From the cell containing the given text, extract its center point as (x, y) coordinate. 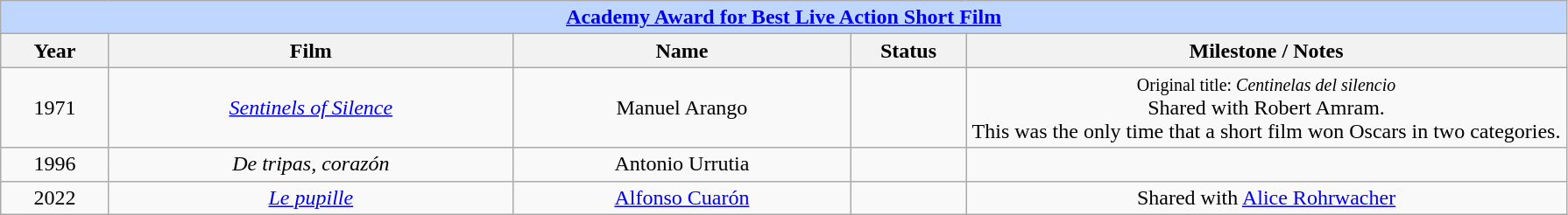
Year (55, 51)
1971 (55, 107)
Name (682, 51)
Antonio Urrutia (682, 164)
Le pupille (310, 198)
1996 (55, 164)
Milestone / Notes (1266, 51)
Shared with Alice Rohrwacher (1266, 198)
Alfonso Cuarón (682, 198)
Academy Award for Best Live Action Short Film (784, 17)
Manuel Arango (682, 107)
Sentinels of Silence (310, 107)
Original title: Centinelas del silencioShared with Robert Amram.This was the only time that a short film won Oscars in two categories. (1266, 107)
De tripas, corazón (310, 164)
Status (908, 51)
2022 (55, 198)
Film (310, 51)
